Capture the cell that displays the provided text and extract its [X, Y] central coordinate. 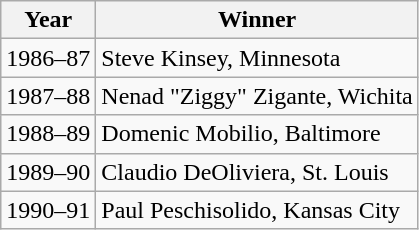
Paul Peschisolido, Kansas City [257, 210]
1987–88 [48, 96]
1988–89 [48, 134]
Year [48, 20]
Claudio DeOliviera, St. Louis [257, 172]
1989–90 [48, 172]
Winner [257, 20]
Domenic Mobilio, Baltimore [257, 134]
1990–91 [48, 210]
1986–87 [48, 58]
Nenad "Ziggy" Zigante, Wichita [257, 96]
Steve Kinsey, Minnesota [257, 58]
